Find where the given text appears and provide that cell's center as (X, Y) coordinate. 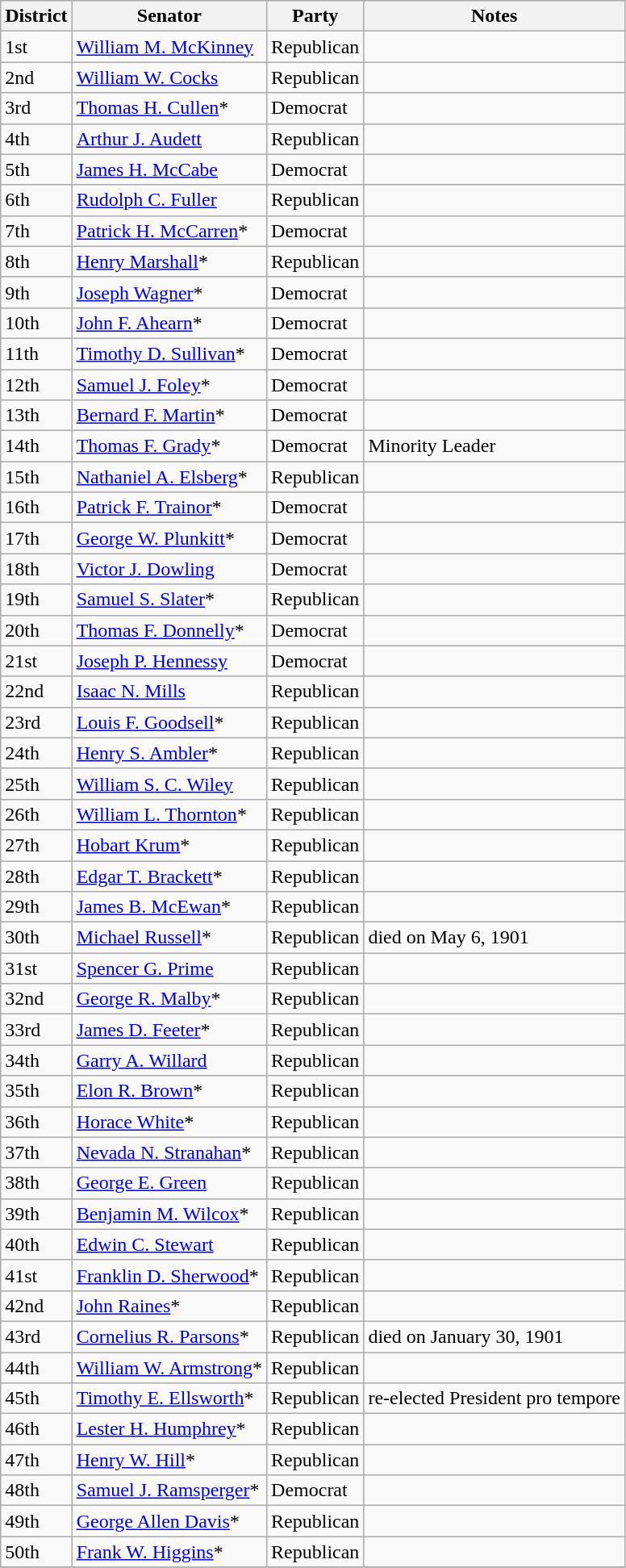
Joseph P. Hennessy (169, 661)
John Raines* (169, 1306)
16th (36, 508)
1st (36, 47)
11th (36, 353)
John F. Ahearn* (169, 323)
9th (36, 292)
20th (36, 630)
Louis F. Goodsell* (169, 722)
43rd (36, 1336)
21st (36, 661)
19th (36, 600)
Timothy E. Ellsworth* (169, 1399)
Bernard F. Martin* (169, 416)
died on January 30, 1901 (495, 1336)
32nd (36, 999)
Thomas F. Grady* (169, 446)
George Allen Davis* (169, 1521)
3rd (36, 108)
Franklin D. Sherwood* (169, 1275)
Edgar T. Brackett* (169, 876)
28th (36, 876)
Garry A. Willard (169, 1060)
22nd (36, 692)
Nathaniel A. Elsberg* (169, 477)
7th (36, 231)
Notes (495, 16)
10th (36, 323)
33rd (36, 1030)
26th (36, 814)
Patrick F. Trainor* (169, 508)
William L. Thornton* (169, 814)
30th (36, 938)
Samuel S. Slater* (169, 600)
44th (36, 1368)
James D. Feeter* (169, 1030)
24th (36, 753)
40th (36, 1244)
46th (36, 1429)
Timothy D. Sullivan* (169, 353)
17th (36, 538)
34th (36, 1060)
Victor J. Dowling (169, 569)
George W. Plunkitt* (169, 538)
Benjamin M. Wilcox* (169, 1214)
2nd (36, 77)
48th (36, 1491)
Thomas H. Cullen* (169, 108)
18th (36, 569)
31st (36, 968)
12th (36, 385)
William M. McKinney (169, 47)
42nd (36, 1306)
14th (36, 446)
15th (36, 477)
Lester H. Humphrey* (169, 1429)
Isaac N. Mills (169, 692)
Minority Leader (495, 446)
Joseph Wagner* (169, 292)
James H. McCabe (169, 169)
William W. Armstrong* (169, 1368)
49th (36, 1521)
William S. C. Wiley (169, 784)
5th (36, 169)
Nevada N. Stranahan* (169, 1152)
37th (36, 1152)
4th (36, 139)
Henry S. Ambler* (169, 753)
Frank W. Higgins* (169, 1552)
Thomas F. Donnelly* (169, 630)
Arthur J. Audett (169, 139)
Horace White* (169, 1122)
Senator (169, 16)
Elon R. Brown* (169, 1091)
Party (315, 16)
James B. McEwan* (169, 907)
Samuel J. Foley* (169, 385)
William W. Cocks (169, 77)
35th (36, 1091)
36th (36, 1122)
13th (36, 416)
Michael Russell* (169, 938)
Edwin C. Stewart (169, 1244)
Henry Marshall* (169, 261)
re-elected President pro tempore (495, 1399)
died on May 6, 1901 (495, 938)
George R. Malby* (169, 999)
47th (36, 1460)
Hobart Krum* (169, 845)
39th (36, 1214)
Henry W. Hill* (169, 1460)
Samuel J. Ramsperger* (169, 1491)
29th (36, 907)
38th (36, 1183)
23rd (36, 722)
8th (36, 261)
25th (36, 784)
Cornelius R. Parsons* (169, 1336)
Rudolph C. Fuller (169, 200)
Spencer G. Prime (169, 968)
George E. Green (169, 1183)
50th (36, 1552)
6th (36, 200)
Patrick H. McCarren* (169, 231)
District (36, 16)
45th (36, 1399)
41st (36, 1275)
27th (36, 845)
